Determine the [x, y] coordinate at the center of the cell enclosing the given text.  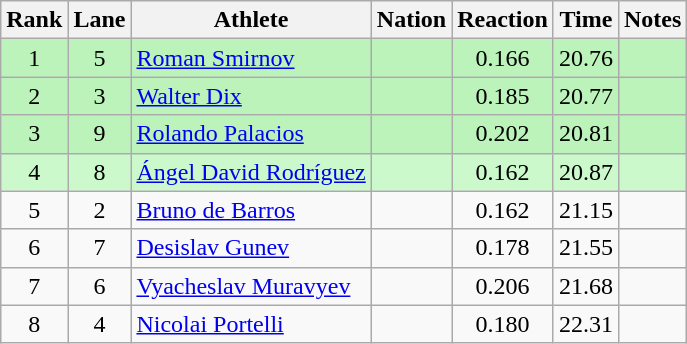
Desislav Gunev [251, 248]
0.185 [503, 96]
Nicolai Portelli [251, 324]
0.166 [503, 58]
21.15 [586, 210]
20.76 [586, 58]
Lane [100, 20]
Rolando Palacios [251, 134]
Roman Smirnov [251, 58]
0.180 [503, 324]
21.68 [586, 286]
0.202 [503, 134]
Nation [411, 20]
20.87 [586, 172]
Athlete [251, 20]
1 [34, 58]
Ángel David Rodríguez [251, 172]
0.178 [503, 248]
9 [100, 134]
21.55 [586, 248]
Bruno de Barros [251, 210]
0.206 [503, 286]
Time [586, 20]
Vyacheslav Muravyev [251, 286]
20.81 [586, 134]
20.77 [586, 96]
Reaction [503, 20]
22.31 [586, 324]
Notes [652, 20]
Walter Dix [251, 96]
Rank [34, 20]
